Extract the (X, Y) coordinate from the center of the cell holding the provided text.  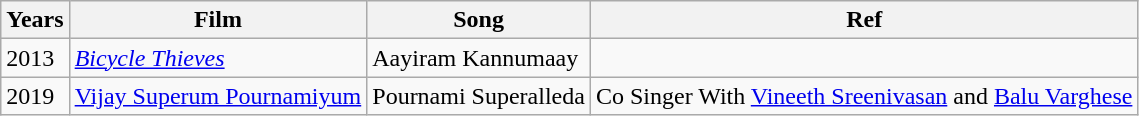
Aayiram Kannumaay (479, 58)
2019 (35, 96)
Co Singer With Vineeth Sreenivasan and Balu Varghese (864, 96)
Vijay Superum Pournamiyum (218, 96)
Years (35, 20)
Film (218, 20)
Ref (864, 20)
2013 (35, 58)
Pournami Superalleda (479, 96)
Bicycle Thieves (218, 58)
Song (479, 20)
